Capture the cell that displays the provided text and extract its [X, Y] central coordinate. 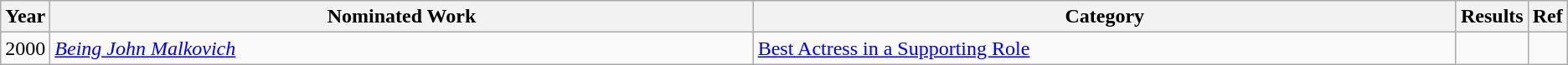
Being John Malkovich [402, 48]
Ref [1548, 17]
Category [1104, 17]
2000 [25, 48]
Results [1492, 17]
Nominated Work [402, 17]
Year [25, 17]
Best Actress in a Supporting Role [1104, 48]
